Identify which cell holds the provided text, then report its [X, Y] central coordinate. 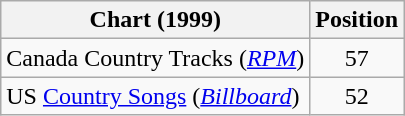
Position [357, 20]
US Country Songs (Billboard) [156, 96]
52 [357, 96]
57 [357, 58]
Canada Country Tracks (RPM) [156, 58]
Chart (1999) [156, 20]
